From the cell containing the given text, extract its center point as [x, y] coordinate. 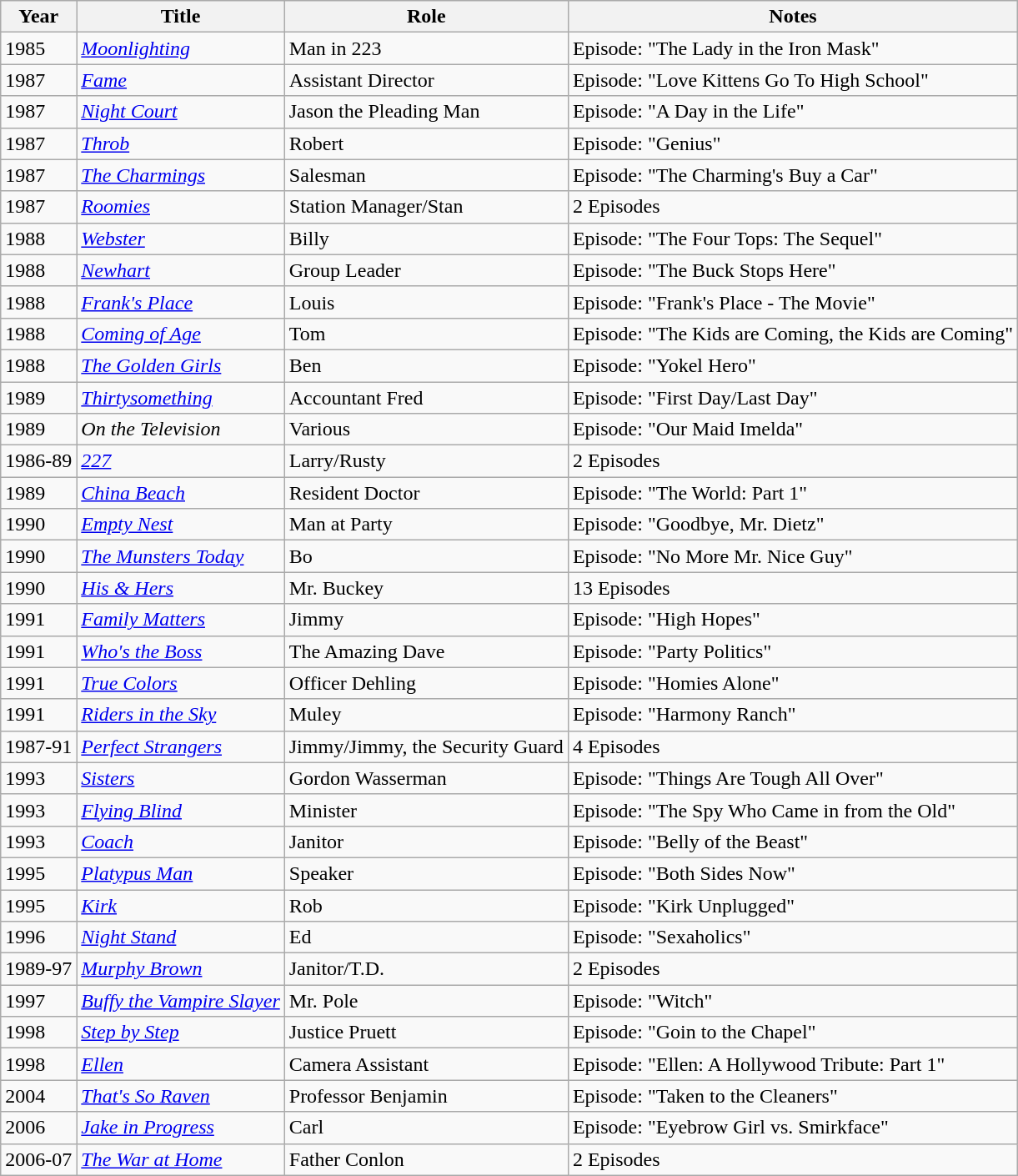
The Munsters Today [180, 556]
Episode: "Frank's Place - The Movie" [792, 302]
Episode: "Homies Alone" [792, 683]
The War at Home [180, 1159]
Episode: "A Day in the Life" [792, 112]
Episode: "The World: Part 1" [792, 493]
Carl [426, 1128]
Jimmy/Jimmy, the Security Guard [426, 746]
Janitor [426, 842]
True Colors [180, 683]
1997 [38, 1001]
Roomies [180, 207]
Webster [180, 239]
Jake in Progress [180, 1128]
Officer Dehling [426, 683]
Accountant Fred [426, 398]
Buffy the Vampire Slayer [180, 1001]
Episode: "First Day/Last Day" [792, 398]
Role [426, 17]
Throb [180, 143]
Man at Party [426, 525]
Tom [426, 334]
Father Conlon [426, 1159]
Minister [426, 810]
His & Hers [180, 588]
Group Leader [426, 270]
Night Court [180, 112]
Episode: "Eyebrow Girl vs. Smirkface" [792, 1128]
Bo [426, 556]
Episode: "Witch" [792, 1001]
Coming of Age [180, 334]
1989-97 [38, 969]
Episode: "Both Sides Now" [792, 873]
Various [426, 430]
1986-89 [38, 461]
Kirk [180, 905]
Man in 223 [426, 48]
Episode: "Yokel Hero" [792, 365]
1987-91 [38, 746]
Mr. Pole [426, 1001]
Night Stand [180, 937]
2006-07 [38, 1159]
Episode: "Sexaholics" [792, 937]
Assistant Director [426, 80]
Flying Blind [180, 810]
Who's the Boss [180, 651]
Sisters [180, 778]
Riders in the Sky [180, 715]
Frank's Place [180, 302]
2006 [38, 1128]
Gordon Wasserman [426, 778]
1985 [38, 48]
Perfect Strangers [180, 746]
That's So Raven [180, 1096]
Newhart [180, 270]
Episode: "The Kids are Coming, the Kids are Coming" [792, 334]
On the Television [180, 430]
Episode: "Ellen: A Hollywood Tribute: Part 1" [792, 1064]
Janitor/T.D. [426, 969]
Salesman [426, 175]
Louis [426, 302]
Coach [180, 842]
Episode: "Taken to the Cleaners" [792, 1096]
Mr. Buckey [426, 588]
Episode: "The Four Tops: The Sequel" [792, 239]
Episode: "High Hopes" [792, 620]
Murphy Brown [180, 969]
Platypus Man [180, 873]
Episode: "Love Kittens Go To High School" [792, 80]
Episode: "Harmony Ranch" [792, 715]
Episode: "Belly of the Beast" [792, 842]
China Beach [180, 493]
Muley [426, 715]
Moonlighting [180, 48]
Episode: "Goodbye, Mr. Dietz" [792, 525]
Empty Nest [180, 525]
Episode: "Kirk Unplugged" [792, 905]
Episode: "No More Mr. Nice Guy" [792, 556]
Billy [426, 239]
Ellen [180, 1064]
Fame [180, 80]
227 [180, 461]
Episode: "The Lady in the Iron Mask" [792, 48]
Year [38, 17]
Episode: "Things Are Tough All Over" [792, 778]
Jason the Pleading Man [426, 112]
Episode: "The Spy Who Came in from the Old" [792, 810]
The Amazing Dave [426, 651]
Episode: "The Charming's Buy a Car" [792, 175]
Resident Doctor [426, 493]
Step by Step [180, 1033]
1996 [38, 937]
Episode: "Goin to the Chapel" [792, 1033]
Episode: "Our Maid Imelda" [792, 430]
Justice Pruett [426, 1033]
Episode: "Genius" [792, 143]
Station Manager/Stan [426, 207]
13 Episodes [792, 588]
Ed [426, 937]
Notes [792, 17]
Episode: "Party Politics" [792, 651]
Ben [426, 365]
Larry/Rusty [426, 461]
The Charmings [180, 175]
4 Episodes [792, 746]
Robert [426, 143]
Title [180, 17]
The Golden Girls [180, 365]
Episode: "The Buck Stops Here" [792, 270]
Rob [426, 905]
Speaker [426, 873]
Professor Benjamin [426, 1096]
Jimmy [426, 620]
Family Matters [180, 620]
Thirtysomething [180, 398]
Camera Assistant [426, 1064]
2004 [38, 1096]
